Output the [X, Y] coordinate of the center of the cell containing the given text.  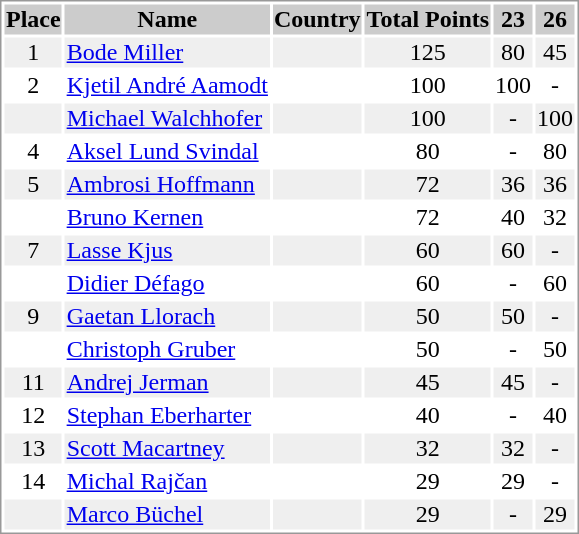
Marco Büchel [167, 515]
1 [33, 53]
9 [33, 317]
Scott Macartney [167, 449]
7 [33, 251]
Gaetan Llorach [167, 317]
Stephan Eberharter [167, 415]
Michael Walchhofer [167, 119]
125 [428, 53]
Country [317, 19]
12 [33, 415]
23 [514, 19]
Kjetil André Aamodt [167, 85]
26 [556, 19]
Place [33, 19]
Didier Défago [167, 283]
5 [33, 185]
Michal Rajčan [167, 481]
Christoph Gruber [167, 349]
14 [33, 481]
Bode Miller [167, 53]
Bruno Kernen [167, 217]
Andrej Jerman [167, 383]
13 [33, 449]
Name [167, 19]
Aksel Lund Svindal [167, 151]
Ambrosi Hoffmann [167, 185]
Total Points [428, 19]
4 [33, 151]
11 [33, 383]
2 [33, 85]
Lasse Kjus [167, 251]
